Locate the cell with the specified text and output its [X, Y] center coordinate. 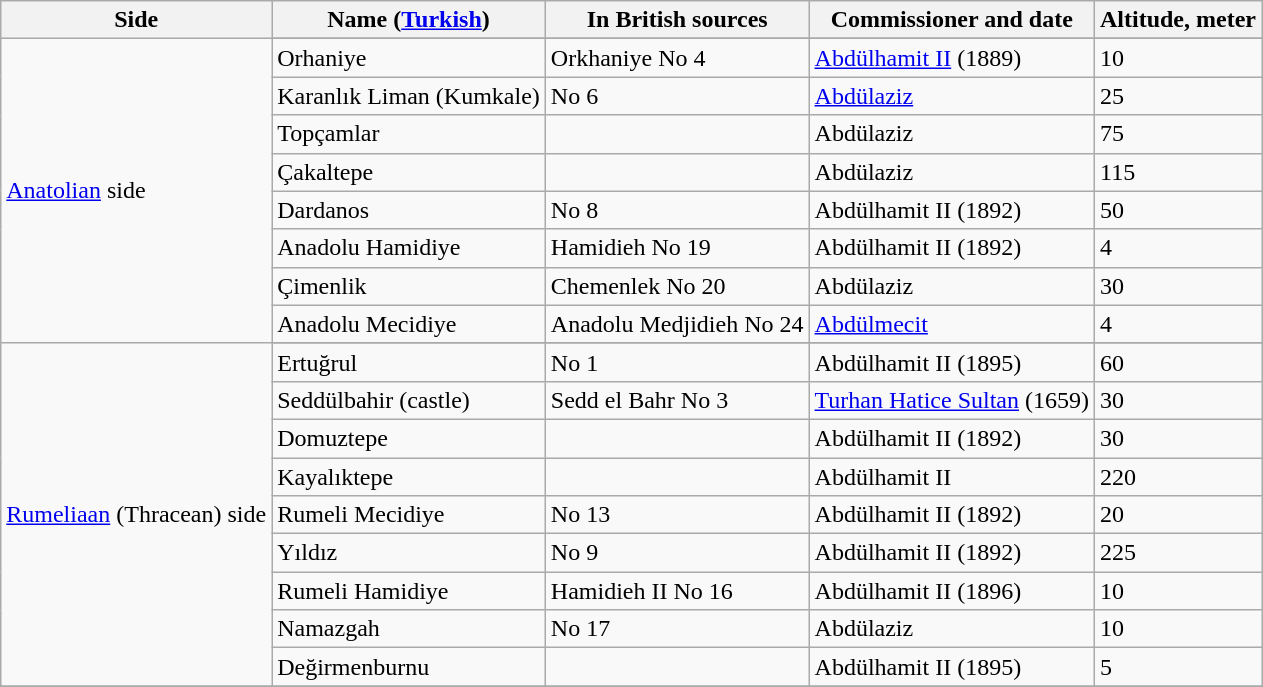
No 8 [677, 210]
In British sources [677, 20]
Anatolian side [136, 191]
Kayalıktepe [409, 477]
Anadolu Medjidieh No 24 [677, 324]
Chemenlek No 20 [677, 286]
No 6 [677, 96]
50 [1178, 210]
Yıldız [409, 553]
No 9 [677, 553]
Anadolu Hamidiye [409, 248]
60 [1178, 362]
20 [1178, 515]
Anadolu Mecidiye [409, 324]
Çakaltepe [409, 172]
Abdülhamit II [952, 477]
5 [1178, 667]
Seddülbahir (castle) [409, 400]
Turhan Hatice Sultan (1659) [952, 400]
Karanlık Liman (Kumkale) [409, 96]
Domuztepe [409, 438]
Sedd el Bahr No 3 [677, 400]
Ertuğrul [409, 362]
75 [1178, 134]
225 [1178, 553]
Değirmenburnu [409, 667]
Commissioner and date [952, 20]
Orhaniye [409, 58]
Dardanos [409, 210]
Altitude, meter [1178, 20]
Topçamlar [409, 134]
Rumeli Mecidiye [409, 515]
No 1 [677, 362]
No 13 [677, 515]
115 [1178, 172]
No 17 [677, 629]
Hamidieh No 19 [677, 248]
Abdülhamit II (1889) [952, 58]
Rumeliaan (Thracean) side [136, 514]
Abdülhamit II (1896) [952, 591]
Side [136, 20]
25 [1178, 96]
Abdülmecit [952, 324]
Namazgah [409, 629]
Rumeli Hamidiye [409, 591]
Hamidieh II No 16 [677, 591]
Orkhaniye No 4 [677, 58]
Name (Turkish) [409, 20]
Çimenlik [409, 286]
220 [1178, 477]
